Search for the cell housing the specified text and yield its [x, y] center coordinate. 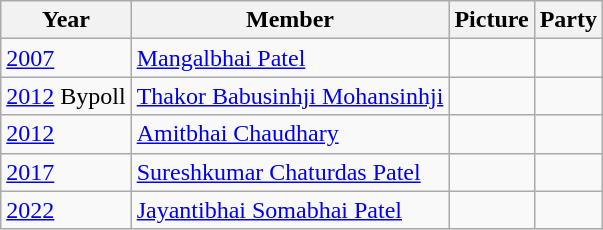
2007 [66, 58]
2012 Bypoll [66, 96]
Thakor Babusinhji Mohansinhji [290, 96]
Sureshkumar Chaturdas Patel [290, 172]
Amitbhai Chaudhary [290, 134]
Picture [492, 20]
2017 [66, 172]
Year [66, 20]
Mangalbhai Patel [290, 58]
Party [568, 20]
Member [290, 20]
Jayantibhai Somabhai Patel [290, 210]
2012 [66, 134]
2022 [66, 210]
